Search for the cell housing the specified text and yield its (X, Y) center coordinate. 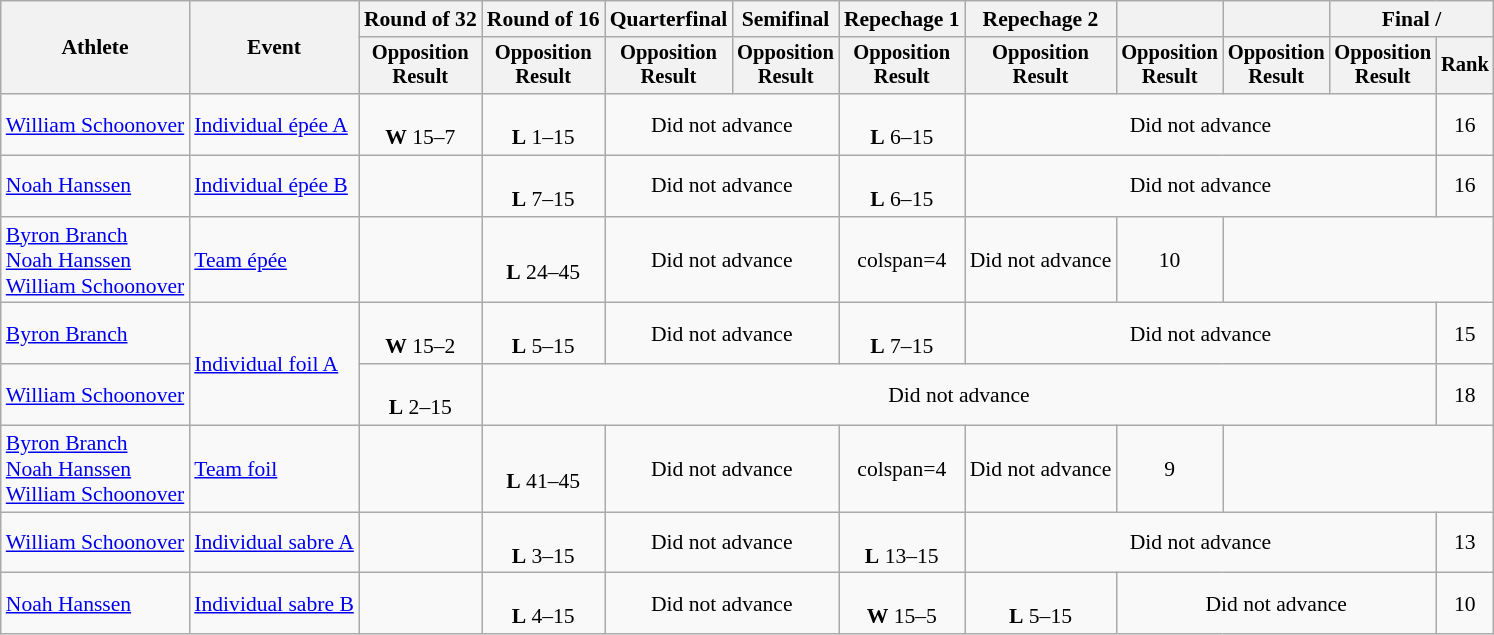
L 3–15 (544, 542)
18 (1465, 394)
Individual foil A (274, 364)
Rank (1465, 66)
Round of 32 (420, 19)
Individual sabre B (274, 604)
Event (274, 48)
Individual épée B (274, 186)
Round of 16 (544, 19)
L 41–45 (544, 470)
W 15–7 (420, 124)
Team foil (274, 470)
Individual sabre A (274, 542)
L 13–15 (902, 542)
Individual épée A (274, 124)
W 15–2 (420, 334)
Quarterfinal (669, 19)
Repechage 1 (902, 19)
Final / (1411, 19)
13 (1465, 542)
L 2–15 (420, 394)
L 4–15 (544, 604)
Team épée (274, 260)
Athlete (96, 48)
15 (1465, 334)
Semifinal (786, 19)
L 24–45 (544, 260)
L 1–15 (544, 124)
9 (1170, 470)
W 15–5 (902, 604)
Repechage 2 (1041, 19)
Byron Branch (96, 334)
